Search for the cell housing the specified text and yield its (x, y) center coordinate. 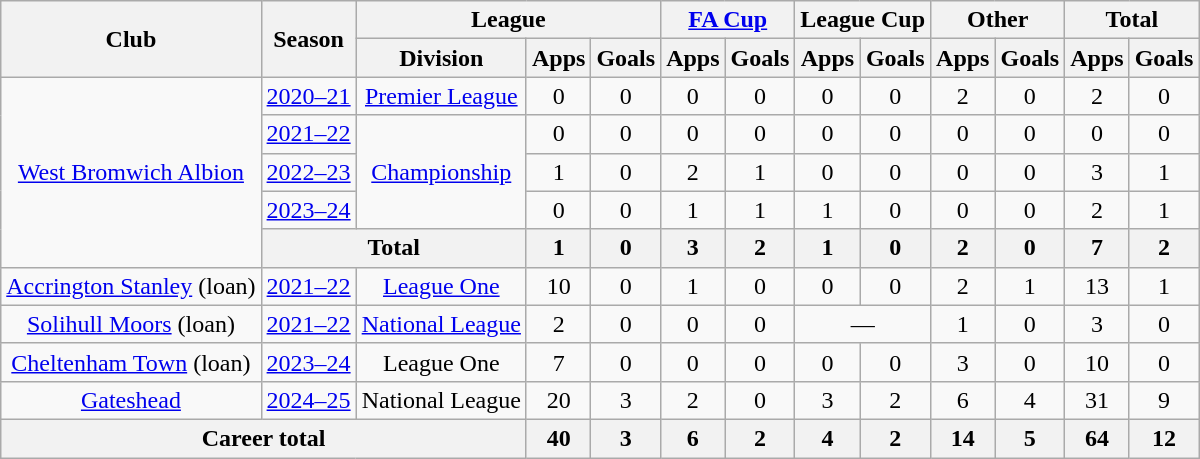
Solihull Moors (loan) (131, 324)
9 (1164, 400)
14 (963, 438)
FA Cup (728, 20)
Club (131, 39)
— (863, 324)
20 (558, 400)
League Cup (863, 20)
2024–25 (308, 400)
31 (1097, 400)
Career total (264, 438)
Gateshead (131, 400)
Premier League (441, 96)
13 (1097, 286)
West Bromwich Albion (131, 172)
5 (1030, 438)
Accrington Stanley (loan) (131, 286)
40 (558, 438)
Other (998, 20)
Season (308, 39)
12 (1164, 438)
Division (441, 58)
64 (1097, 438)
League (508, 20)
Championship (441, 172)
Cheltenham Town (loan) (131, 362)
2022–23 (308, 172)
2020–21 (308, 96)
